Find where the given text appears and provide that cell's center as [x, y] coordinate. 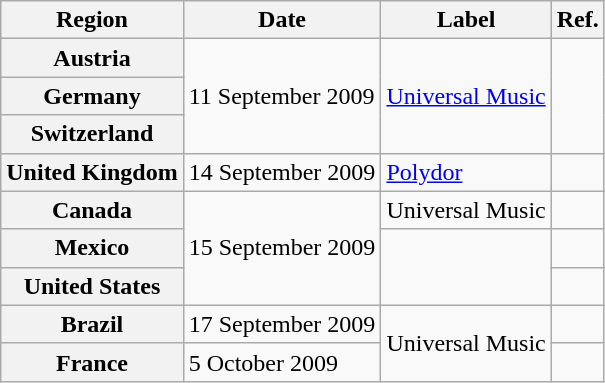
Canada [92, 210]
Switzerland [92, 134]
11 September 2009 [282, 96]
Polydor [466, 172]
Label [466, 20]
Ref. [578, 20]
14 September 2009 [282, 172]
Date [282, 20]
15 September 2009 [282, 248]
United States [92, 286]
Mexico [92, 248]
5 October 2009 [282, 362]
Region [92, 20]
Austria [92, 58]
Germany [92, 96]
France [92, 362]
Brazil [92, 324]
United Kingdom [92, 172]
17 September 2009 [282, 324]
